Search for the cell housing the specified text and yield its [x, y] center coordinate. 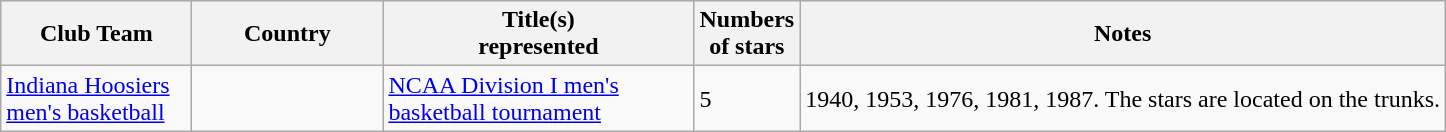
Notes [1123, 34]
Title(s)represented [538, 34]
Club Team [96, 34]
5 [747, 98]
NCAA Division I men's basketball tournament [538, 98]
Numbersof stars [747, 34]
Indiana Hoosiers men's basketball [96, 98]
1940, 1953, 1976, 1981, 1987. The stars are located on the trunks. [1123, 98]
Country [288, 34]
